Output the [x, y] coordinate of the center of the cell containing the given text.  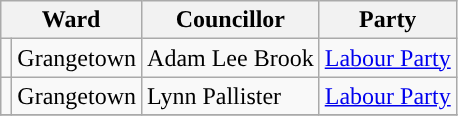
Ward [72, 20]
Lynn Pallister [231, 96]
Councillor [231, 20]
Party [388, 20]
Adam Lee Brook [231, 58]
